Return the (X, Y) coordinate for the center point of the cell that contains the specified text.  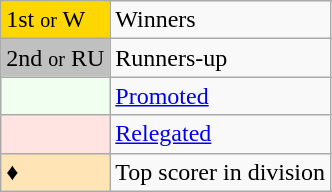
1st or W (56, 20)
Runners-up (220, 58)
2nd or RU (56, 58)
Promoted (220, 96)
Top scorer in division (220, 172)
Relegated (220, 134)
Winners (220, 20)
♦ (56, 172)
